Locate the cell with the specified text and output its (X, Y) center coordinate. 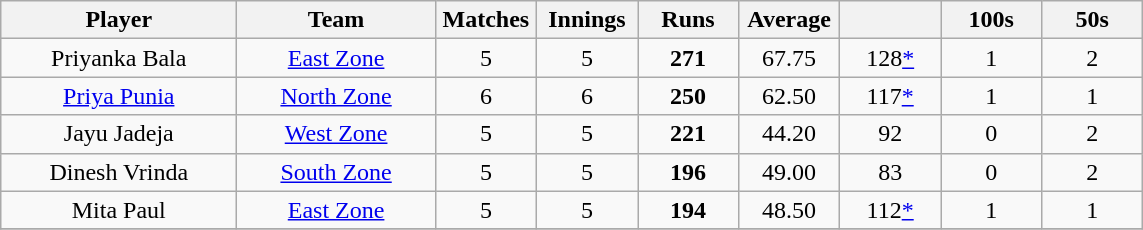
48.50 (790, 210)
196 (688, 172)
194 (688, 210)
49.00 (790, 172)
North Zone (336, 96)
Priya Punia (119, 96)
83 (890, 172)
100s (992, 20)
Dinesh Vrinda (119, 172)
Team (336, 20)
Player (119, 20)
South Zone (336, 172)
250 (688, 96)
62.50 (790, 96)
128* (890, 58)
117* (890, 96)
50s (1092, 20)
Matches (486, 20)
Jayu Jadeja (119, 134)
271 (688, 58)
67.75 (790, 58)
Runs (688, 20)
92 (890, 134)
Innings (586, 20)
44.20 (790, 134)
221 (688, 134)
Average (790, 20)
112* (890, 210)
Mita Paul (119, 210)
West Zone (336, 134)
Priyanka Bala (119, 58)
